Provide the [x, y] coordinate of the cell's center where the given text is located.  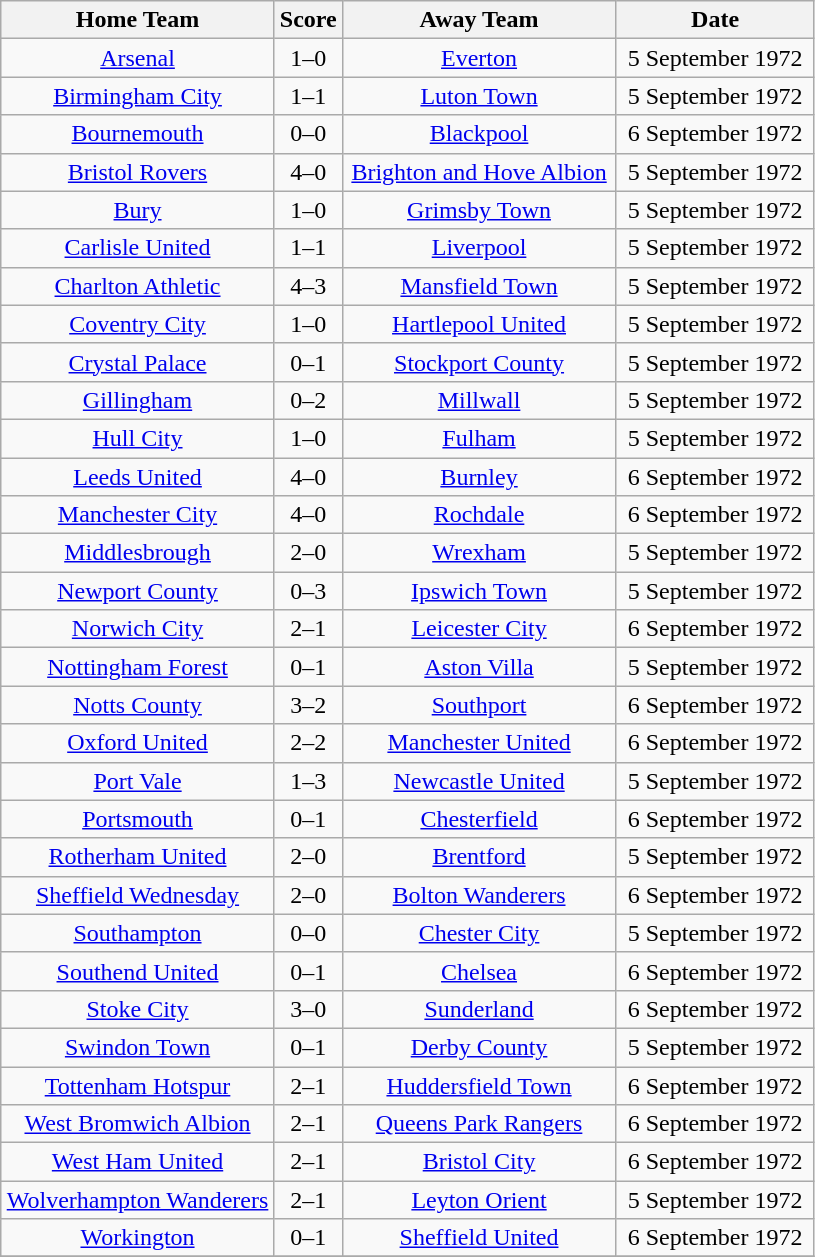
1–3 [308, 781]
Nottingham Forest [138, 667]
West Bromwich Albion [138, 1124]
Brighton and Hove Albion [479, 172]
Carlisle United [138, 248]
Burnley [479, 477]
Grimsby Town [479, 210]
Bolton Wanderers [479, 895]
West Ham United [138, 1162]
Millwall [479, 400]
0–2 [308, 400]
Brentford [479, 857]
Everton [479, 58]
Bournemouth [138, 134]
Liverpool [479, 248]
Newcastle United [479, 781]
Charlton Athletic [138, 286]
Fulham [479, 438]
3–2 [308, 705]
Queens Park Rangers [479, 1124]
Bristol Rovers [138, 172]
Chelsea [479, 971]
Tottenham Hotspur [138, 1085]
Derby County [479, 1047]
Swindon Town [138, 1047]
Manchester City [138, 515]
Hull City [138, 438]
Mansfield Town [479, 286]
Norwich City [138, 629]
Leyton Orient [479, 1200]
Notts County [138, 705]
Port Vale [138, 781]
Rotherham United [138, 857]
Bury [138, 210]
Leicester City [479, 629]
Hartlepool United [479, 324]
Oxford United [138, 743]
Aston Villa [479, 667]
Blackpool [479, 134]
Date [716, 20]
Workington [138, 1238]
Home Team [138, 20]
Stoke City [138, 1009]
Southend United [138, 971]
Gillingham [138, 400]
Newport County [138, 591]
Chester City [479, 933]
Southport [479, 705]
Wolverhampton Wanderers [138, 1200]
Away Team [479, 20]
Score [308, 20]
Rochdale [479, 515]
Sheffield Wednesday [138, 895]
3–0 [308, 1009]
Portsmouth [138, 819]
Southampton [138, 933]
Stockport County [479, 362]
Luton Town [479, 96]
Wrexham [479, 553]
Sheffield United [479, 1238]
Middlesbrough [138, 553]
Chesterfield [479, 819]
0–3 [308, 591]
Huddersfield Town [479, 1085]
Leeds United [138, 477]
4–3 [308, 286]
Birmingham City [138, 96]
2–2 [308, 743]
Coventry City [138, 324]
Sunderland [479, 1009]
Ipswich Town [479, 591]
Arsenal [138, 58]
Crystal Palace [138, 362]
Manchester United [479, 743]
Bristol City [479, 1162]
